Return [X, Y] of the center of cell containing provided text 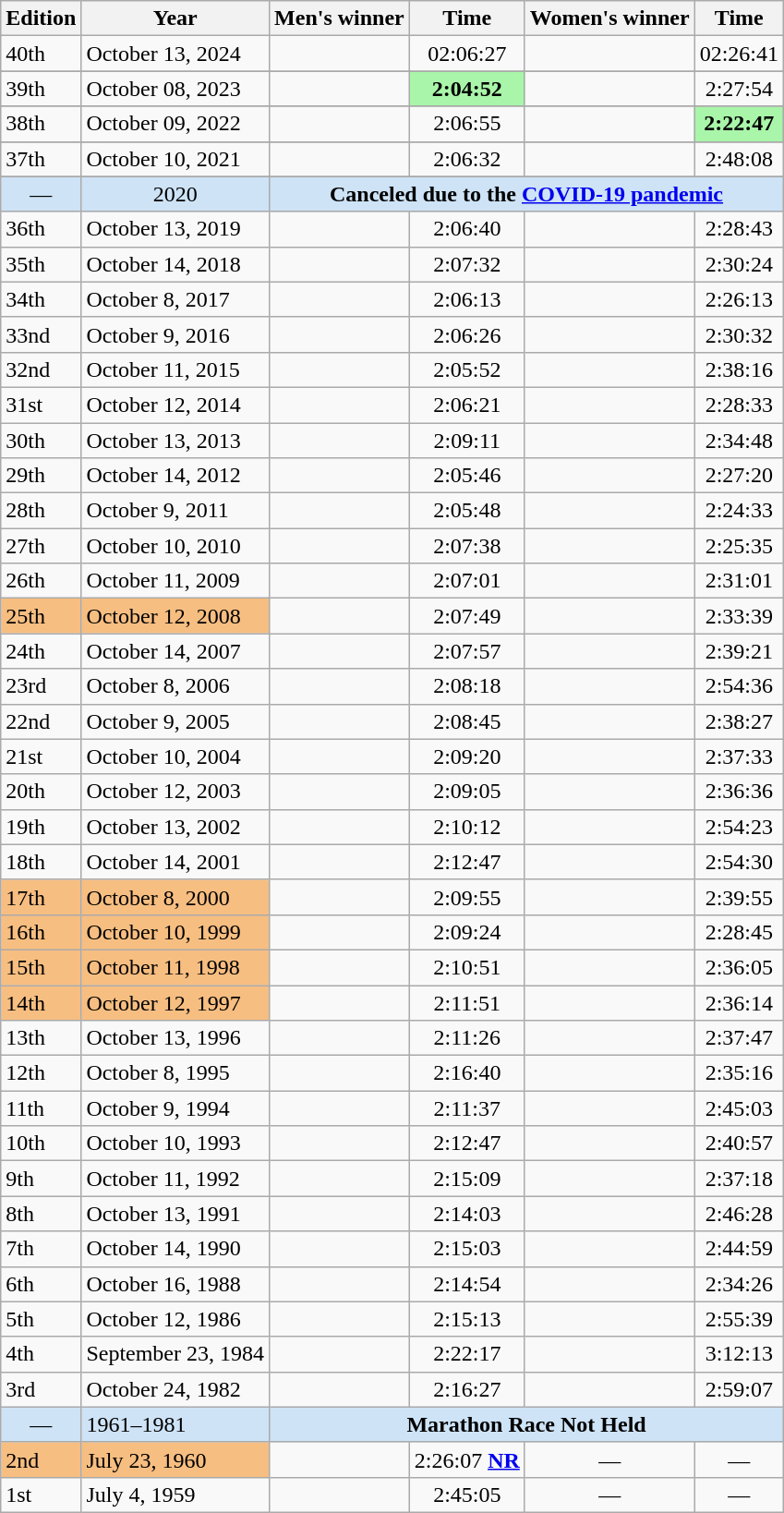
2:44:59 [739, 1249]
October 9, 2011 [175, 511]
October 8, 1995 [175, 1073]
37th [41, 159]
13th [41, 1038]
October 11, 1992 [175, 1179]
October 11, 2009 [175, 581]
2:09:11 [467, 441]
2:38:16 [739, 369]
17th [41, 897]
31st [41, 405]
October 08, 2023 [175, 89]
16th [41, 932]
2:36:36 [739, 792]
18th [41, 862]
2:06:55 [467, 124]
2:59:07 [739, 1389]
October 8, 2017 [175, 299]
21st [41, 756]
6th [41, 1284]
2:22:17 [467, 1354]
October 12, 2008 [175, 616]
2:07:49 [467, 616]
2020 [175, 194]
2:14:54 [467, 1284]
2:36:14 [739, 1002]
2:45:05 [467, 1495]
October 8, 2000 [175, 897]
October 8, 2006 [175, 686]
26th [41, 581]
October 11, 2015 [175, 369]
July 4, 1959 [175, 1495]
2:06:21 [467, 405]
2:36:05 [739, 967]
22nd [41, 721]
October 10, 2004 [175, 756]
2:26:13 [739, 299]
2:39:55 [739, 897]
2:54:23 [739, 827]
2:06:13 [467, 299]
October 9, 1994 [175, 1108]
2:07:57 [467, 651]
2:26:07 NR [467, 1459]
34th [41, 299]
October 10, 2021 [175, 159]
2:09:55 [467, 897]
2:04:52 [467, 89]
October 14, 1990 [175, 1249]
September 23, 1984 [175, 1354]
39th [41, 89]
2:24:33 [739, 511]
36th [41, 229]
2:45:03 [739, 1108]
15th [41, 967]
3rd [41, 1389]
October 12, 2003 [175, 792]
October 14, 2018 [175, 264]
2:54:36 [739, 686]
2:28:33 [739, 405]
2:39:21 [739, 651]
4th [41, 1354]
1961–1981 [175, 1424]
2:35:16 [739, 1073]
2:06:26 [467, 334]
12th [41, 1073]
2:16:40 [467, 1073]
October 14, 2012 [175, 476]
2:09:20 [467, 756]
2nd [41, 1459]
2:22:47 [739, 124]
32nd [41, 369]
October 13, 2024 [175, 54]
October 16, 1988 [175, 1284]
October 10, 1999 [175, 932]
2:11:51 [467, 1002]
October 13, 1996 [175, 1038]
2:34:48 [739, 441]
2:05:52 [467, 369]
2:27:20 [739, 476]
27th [41, 546]
2:06:40 [467, 229]
October 13, 2019 [175, 229]
October 12, 1997 [175, 1002]
2:30:32 [739, 334]
October 09, 2022 [175, 124]
2:40:57 [739, 1144]
10th [41, 1144]
October 9, 2005 [175, 721]
30th [41, 441]
2:55:39 [739, 1319]
2:25:35 [739, 546]
35th [41, 264]
October 13, 2013 [175, 441]
38th [41, 124]
02:26:41 [739, 54]
02:06:27 [467, 54]
2:07:32 [467, 264]
2:15:13 [467, 1319]
14th [41, 1002]
2:07:01 [467, 581]
2:08:18 [467, 686]
2:09:05 [467, 792]
Marathon Race Not Held [526, 1424]
2:46:28 [739, 1214]
2:27:54 [739, 89]
2:48:08 [739, 159]
October 10, 1993 [175, 1144]
July 23, 1960 [175, 1459]
24th [41, 651]
5th [41, 1319]
23rd [41, 686]
2:10:12 [467, 827]
25th [41, 616]
2:30:24 [739, 264]
2:09:24 [467, 932]
2:37:33 [739, 756]
2:37:47 [739, 1038]
2:54:30 [739, 862]
October 14, 2001 [175, 862]
11th [41, 1108]
Men's winner [340, 18]
2:28:45 [739, 932]
October 24, 1982 [175, 1389]
October 12, 2014 [175, 405]
7th [41, 1249]
20th [41, 792]
2:11:26 [467, 1038]
33nd [41, 334]
2:08:45 [467, 721]
2:33:39 [739, 616]
2:31:01 [739, 581]
40th [41, 54]
2:10:51 [467, 967]
Year [175, 18]
2:34:26 [739, 1284]
October 10, 2010 [175, 546]
2:07:38 [467, 546]
1st [41, 1495]
8th [41, 1214]
2:37:18 [739, 1179]
3:12:13 [739, 1354]
October 9, 2016 [175, 334]
2:14:03 [467, 1214]
2:28:43 [739, 229]
Edition [41, 18]
9th [41, 1179]
2:06:32 [467, 159]
October 11, 1998 [175, 967]
2:38:27 [739, 721]
19th [41, 827]
2:16:27 [467, 1389]
28th [41, 511]
October 12, 1986 [175, 1319]
2:15:03 [467, 1249]
2:15:09 [467, 1179]
Women's winner [609, 18]
29th [41, 476]
2:05:46 [467, 476]
October 14, 2007 [175, 651]
Canceled due to the COVID-19 pandemic [526, 194]
2:05:48 [467, 511]
October 13, 2002 [175, 827]
2:11:37 [467, 1108]
October 13, 1991 [175, 1214]
